Provide the (X, Y) coordinate of the cell's center where the given text is located.  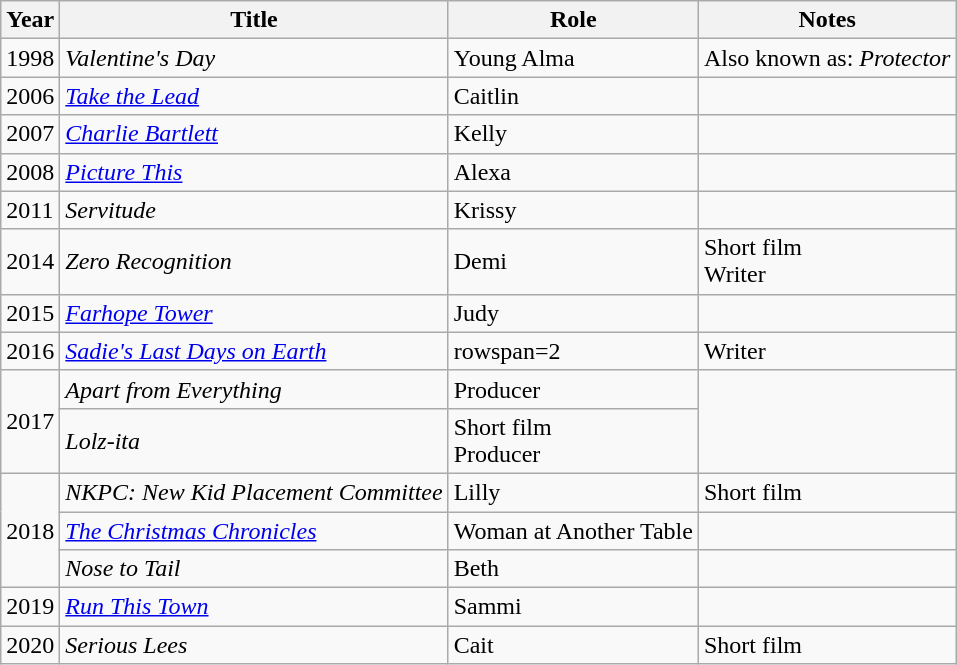
Krissy (573, 210)
Title (254, 20)
Role (573, 20)
2014 (30, 262)
Demi (573, 262)
Nose to Tail (254, 569)
Lilly (573, 492)
Servitude (254, 210)
Kelly (573, 134)
2016 (30, 351)
Producer (573, 389)
The Christmas Chronicles (254, 531)
Beth (573, 569)
Picture This (254, 172)
2011 (30, 210)
1998 (30, 58)
2019 (30, 607)
Short film Writer (827, 262)
Alexa (573, 172)
2017 (30, 422)
Apart from Everything (254, 389)
Sadie's Last Days on Earth (254, 351)
Judy (573, 313)
Take the Lead (254, 96)
Run This Town (254, 607)
Also known as: Protector (827, 58)
NKPC: New Kid Placement Committee (254, 492)
Year (30, 20)
Serious Lees (254, 645)
rowspan=2 (573, 351)
2007 (30, 134)
Charlie Bartlett (254, 134)
Caitlin (573, 96)
Short film Producer (573, 440)
Cait (573, 645)
Young Alma (573, 58)
2020 (30, 645)
Woman at Another Table (573, 531)
Lolz-ita (254, 440)
Writer (827, 351)
2018 (30, 530)
Valentine's Day (254, 58)
2015 (30, 313)
Notes (827, 20)
2006 (30, 96)
Farhope Tower (254, 313)
2008 (30, 172)
Zero Recognition (254, 262)
Sammi (573, 607)
